Provide the [X, Y] coordinate of the cell's center where the given text is located.  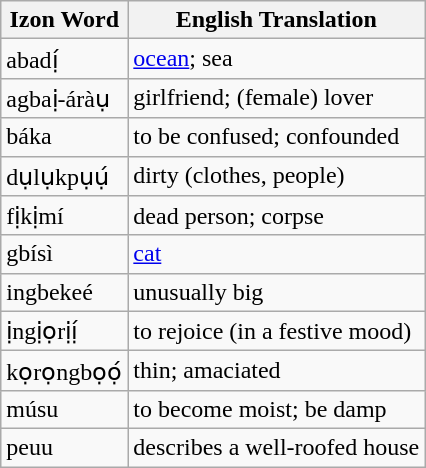
to rejoice (in a festive mood) [276, 331]
músu [64, 409]
describes a well-roofed house [276, 447]
to be confused; confounded [276, 137]
peuu [64, 447]
girlfriend; (female) lover [276, 98]
English Translation [276, 20]
dụlụkpụụ́ [64, 176]
thin; amaciated [276, 371]
dirty (clothes, people) [276, 176]
ingbekeé [64, 292]
ocean; sea [276, 59]
kọrọngbọọ́ [64, 371]
gbísì [64, 254]
to become moist; be damp [276, 409]
dead person; corpse [276, 216]
cat [276, 254]
ịngịọrịị́ [64, 331]
abadị́ [64, 59]
agbaị-áràụ [64, 98]
fịkịmí [64, 216]
báka [64, 137]
unusually big [276, 292]
Izon Word [64, 20]
